Capture the cell that displays the provided text and extract its [X, Y] central coordinate. 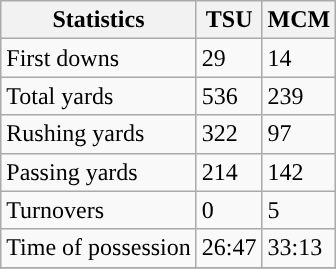
26:47 [229, 248]
Total yards [99, 96]
97 [299, 134]
536 [229, 96]
142 [299, 172]
33:13 [299, 248]
0 [229, 210]
239 [299, 96]
Time of possession [99, 248]
First downs [99, 58]
322 [229, 134]
214 [229, 172]
Statistics [99, 20]
Rushing yards [99, 134]
Passing yards [99, 172]
5 [299, 210]
MCM [299, 20]
TSU [229, 20]
Turnovers [99, 210]
14 [299, 58]
29 [229, 58]
